Scan for the cell matching the given text and deliver its [x, y] coordinate at center. 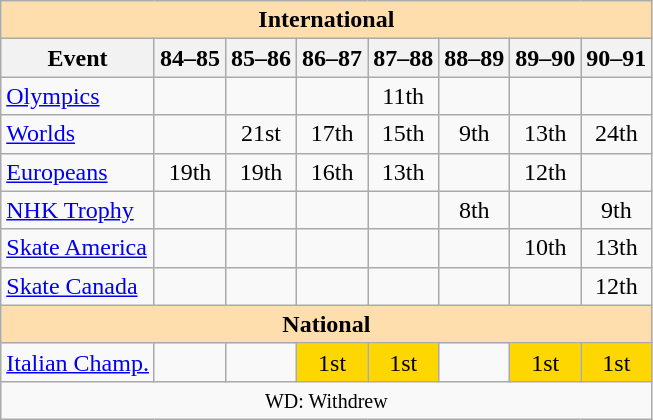
Event [78, 58]
International [326, 20]
NHK Trophy [78, 210]
88–89 [474, 58]
90–91 [616, 58]
15th [404, 134]
89–90 [546, 58]
17th [332, 134]
Skate Canada [78, 286]
Skate America [78, 248]
87–88 [404, 58]
84–85 [190, 58]
86–87 [332, 58]
WD: Withdrew [326, 400]
24th [616, 134]
National [326, 324]
21st [262, 134]
16th [332, 172]
Europeans [78, 172]
8th [474, 210]
11th [404, 96]
10th [546, 248]
Italian Champ. [78, 362]
85–86 [262, 58]
Worlds [78, 134]
Olympics [78, 96]
